Find where the given text appears and provide that cell's center as [X, Y] coordinate. 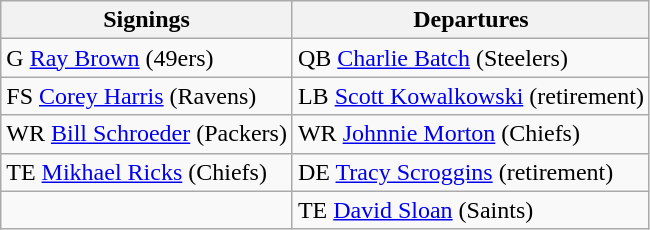
TE Mikhael Ricks (Chiefs) [147, 172]
FS Corey Harris (Ravens) [147, 96]
WR Johnnie Morton (Chiefs) [470, 134]
LB Scott Kowalkowski (retirement) [470, 96]
TE David Sloan (Saints) [470, 210]
G Ray Brown (49ers) [147, 58]
Signings [147, 20]
QB Charlie Batch (Steelers) [470, 58]
WR Bill Schroeder (Packers) [147, 134]
Departures [470, 20]
DE Tracy Scroggins (retirement) [470, 172]
